Capture the cell that displays the provided text and extract its (X, Y) central coordinate. 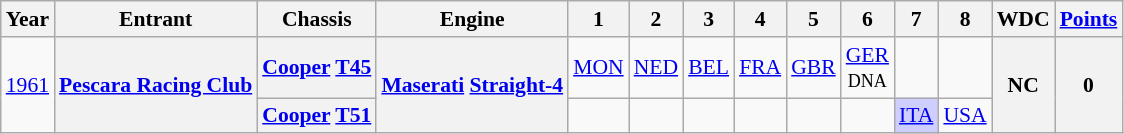
1961 (28, 86)
0 (1089, 86)
3 (708, 19)
MON (598, 68)
Engine (472, 19)
Year (28, 19)
GERDNA (868, 68)
2 (656, 19)
Pescara Racing Club (156, 86)
FRA (760, 68)
4 (760, 19)
1 (598, 19)
Maserati Straight-4 (472, 86)
Points (1089, 19)
ITA (916, 116)
NC (1024, 86)
5 (814, 19)
7 (916, 19)
USA (964, 116)
Cooper T51 (316, 116)
WDC (1024, 19)
Chassis (316, 19)
BEL (708, 68)
NED (656, 68)
GBR (814, 68)
Cooper T45 (316, 68)
6 (868, 19)
Entrant (156, 19)
8 (964, 19)
